Extract the (x, y) coordinate from the center of the cell holding the provided text.  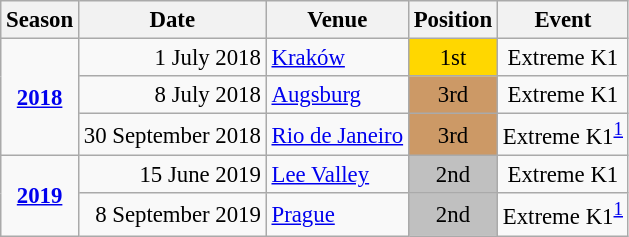
Date (172, 20)
Rio de Janeiro (337, 135)
Augsburg (337, 95)
8 July 2018 (172, 95)
Event (562, 20)
Season (40, 20)
Lee Valley (337, 175)
30 September 2018 (172, 135)
2018 (40, 98)
Kraków (337, 58)
Venue (337, 20)
15 June 2019 (172, 175)
Position (452, 20)
Prague (337, 215)
2019 (40, 196)
8 September 2019 (172, 215)
1st (452, 58)
1 July 2018 (172, 58)
